Identify which cell holds the provided text, then report its (X, Y) central coordinate. 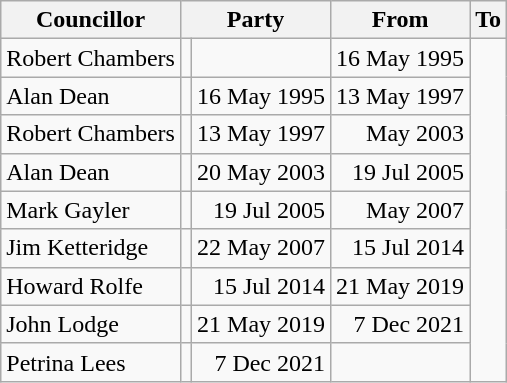
From (400, 20)
Councillor (91, 20)
Jim Ketteridge (91, 248)
Mark Gayler (91, 210)
May 2007 (400, 210)
20 May 2003 (262, 172)
May 2003 (400, 134)
Howard Rolfe (91, 286)
John Lodge (91, 324)
22 May 2007 (262, 248)
Party (255, 20)
To (488, 20)
Petrina Lees (91, 362)
